Pinpoint the cell where the given text exists, returning its [X, Y] midpoint coordinate. 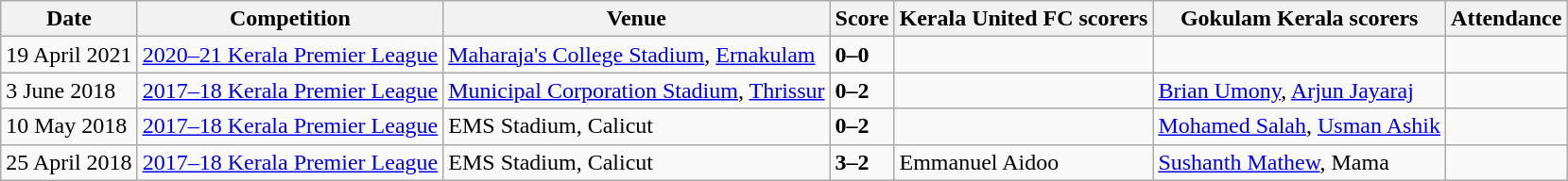
Mohamed Salah, Usman Ashik [1300, 126]
0–0 [862, 55]
25 April 2018 [69, 162]
Emmanuel Aidoo [1024, 162]
2020–21 Kerala Premier League [290, 55]
10 May 2018 [69, 126]
Score [862, 19]
Brian Umony, Arjun Jayaraj [1300, 90]
Gokulam Kerala scorers [1300, 19]
Attendance [1507, 19]
Sushanth Mathew, Mama [1300, 162]
Competition [290, 19]
Maharaja's College Stadium, Ernakulam [637, 55]
3–2 [862, 162]
3 June 2018 [69, 90]
Venue [637, 19]
Municipal Corporation Stadium, Thrissur [637, 90]
Date [69, 19]
Kerala United FC scorers [1024, 19]
19 April 2021 [69, 55]
